Detect which cell encompasses the target text, then output its [X, Y] center coordinate. 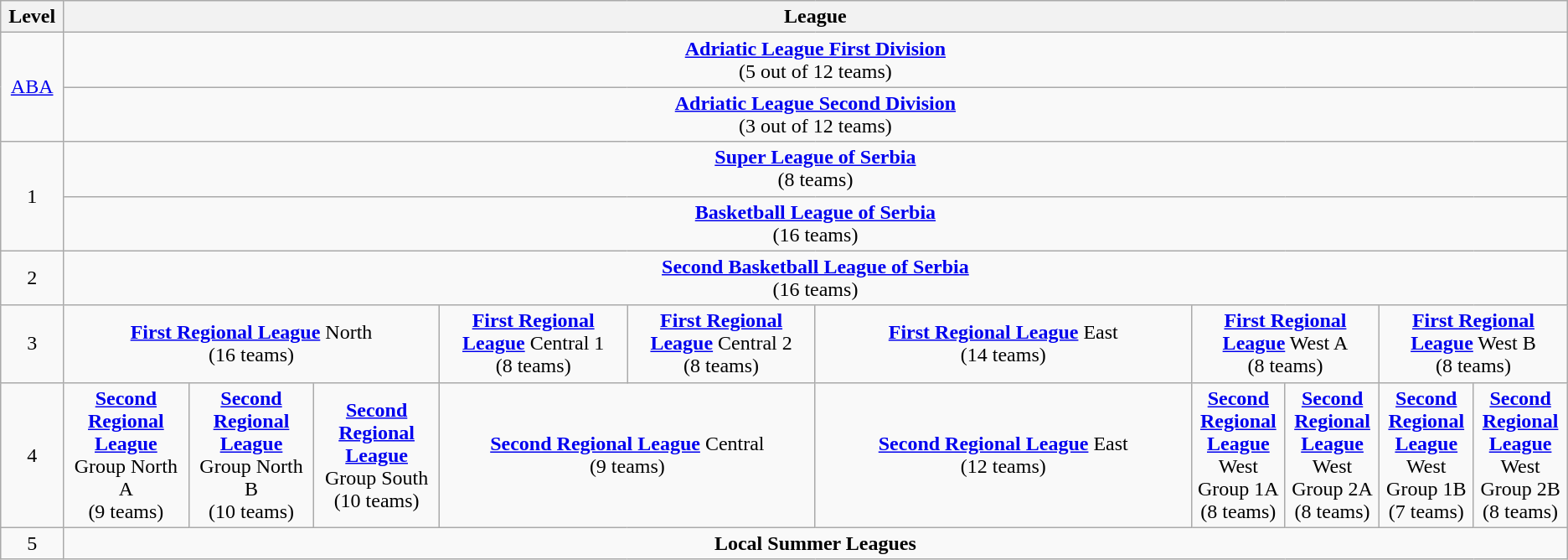
Adriatic League First Division(5 out of 12 teams) [816, 60]
Second Regional League WestGroup 2A(8 teams) [1332, 454]
1 [32, 196]
Second Regional League East (12 teams) [1003, 454]
Second Regional League WestGroup 2B(8 teams) [1520, 454]
First Regional League Central 1(8 teams) [533, 344]
ABA [32, 87]
Second Basketball League of Serbia(16 teams) [816, 278]
4 [32, 454]
Local Summer Leagues [816, 543]
Super League of Serbia(8 teams) [816, 169]
First Regional League North (16 teams) [251, 344]
First Regional League East(14 teams) [1003, 344]
Adriatic League Second Division(3 out of 12 teams) [816, 114]
Second Regional LeagueGroup South(10 teams) [377, 454]
2 [32, 278]
3 [32, 344]
Level [32, 17]
5 [32, 543]
First Regional League West A(8 teams) [1285, 344]
Second Regional League WestGroup 1A(8 teams) [1238, 454]
Second Regional League WestGroup 1B(7 teams) [1426, 454]
Basketball League of Serbia(16 teams) [816, 223]
Second Regional LeagueGroup North A(9 teams) [126, 454]
Second Regional LeagueGroup North B(10 teams) [251, 454]
League [816, 17]
First Regional League Central 2(8 teams) [721, 344]
Second Regional League Central(9 teams) [627, 454]
First Regional League West B(8 teams) [1474, 344]
